Return the [X, Y] coordinate for the center point of the cell that contains the specified text.  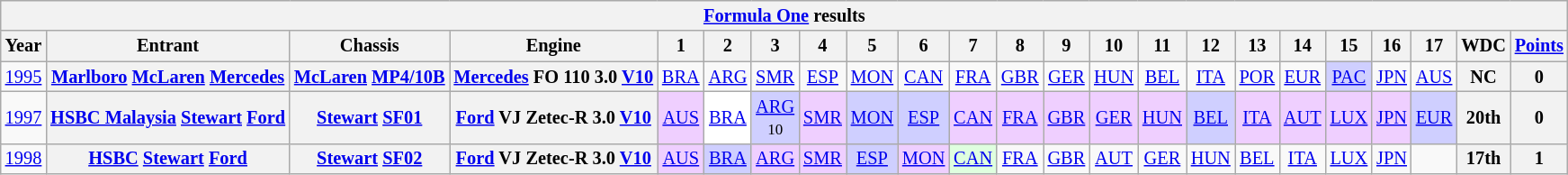
PAC [1349, 77]
ARG10 [775, 117]
HSBC Stewart Ford [167, 159]
NC [1483, 77]
8 [1020, 46]
20th [1483, 117]
Mercedes FO 110 3.0 V10 [554, 77]
9 [1067, 46]
Engine [554, 46]
15 [1349, 46]
1998 [23, 159]
Formula One results [784, 15]
HSBC Malaysia Stewart Ford [167, 117]
Marlboro McLaren Mercedes [167, 77]
10 [1114, 46]
Chassis [370, 46]
McLaren MP4/10B [370, 77]
2 [729, 46]
WDC [1483, 46]
7 [973, 46]
6 [923, 46]
14 [1303, 46]
Year [23, 46]
3 [775, 46]
11 [1162, 46]
5 [873, 46]
Stewart SF02 [370, 159]
1997 [23, 117]
12 [1211, 46]
1995 [23, 77]
13 [1258, 46]
4 [822, 46]
POR [1258, 77]
Entrant [167, 46]
Stewart SF01 [370, 117]
Points [1539, 46]
16 [1392, 46]
17 [1434, 46]
17th [1483, 159]
